Find where the given text appears and provide that cell's center as [X, Y] coordinate. 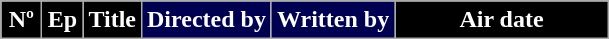
Air date [502, 20]
Nº [22, 20]
Directed by [206, 20]
Title [112, 20]
Written by [332, 20]
Ep [62, 20]
